Scan for the cell matching the given text and deliver its [x, y] coordinate at center. 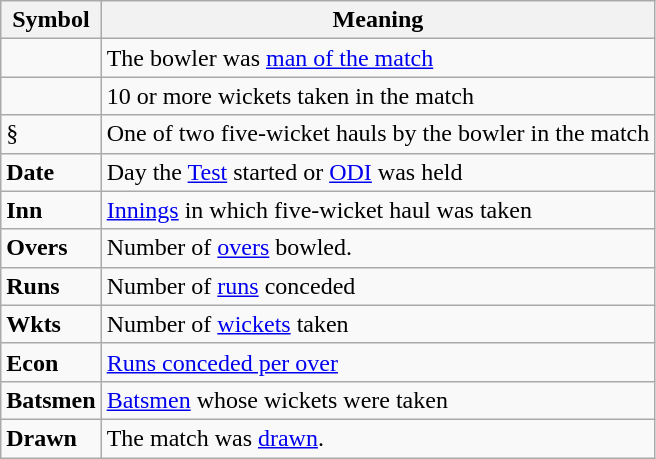
Runs conceded per over [378, 362]
Overs [51, 248]
Day the Test started or ODI was held [378, 172]
Meaning [378, 20]
Drawn [51, 438]
10 or more wickets taken in the match [378, 96]
Number of runs conceded [378, 286]
One of two five-wicket hauls by the bowler in the match [378, 134]
The match was drawn. [378, 438]
Date [51, 172]
§ [51, 134]
Inn [51, 210]
Batsmen whose wickets were taken [378, 400]
Symbol [51, 20]
The bowler was man of the match [378, 58]
Innings in which five-wicket haul was taken [378, 210]
Runs [51, 286]
Econ [51, 362]
Batsmen [51, 400]
Number of wickets taken [378, 324]
Wkts [51, 324]
Number of overs bowled. [378, 248]
